Extract the (X, Y) coordinate from the center of the cell holding the provided text.  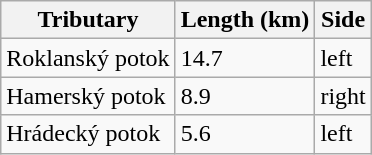
Tributary (88, 20)
right (343, 96)
Hamerský potok (88, 96)
Length (km) (245, 20)
Hrádecký potok (88, 134)
8.9 (245, 96)
5.6 (245, 134)
14.7 (245, 58)
Roklanský potok (88, 58)
Side (343, 20)
